For the text-containing cell, return its midpoint in [x, y] coordinate format. 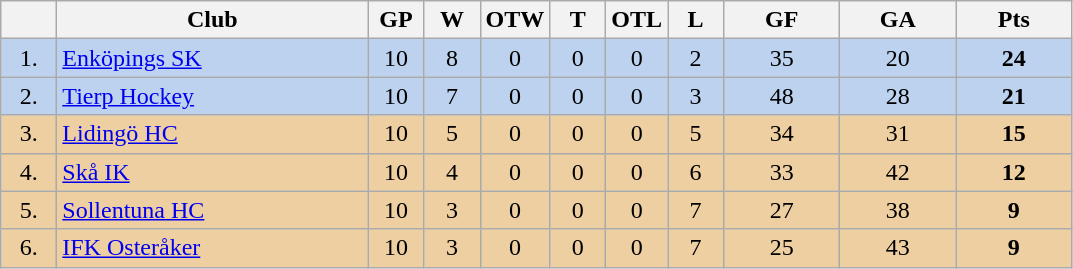
W [452, 20]
T [578, 20]
IFK Osteråker [212, 248]
Lidingö HC [212, 134]
48 [782, 96]
27 [782, 210]
OTL [637, 20]
Pts [1014, 20]
Enköpings SK [212, 58]
GA [898, 20]
Skå IK [212, 172]
6. [29, 248]
28 [898, 96]
25 [782, 248]
1. [29, 58]
3. [29, 134]
35 [782, 58]
24 [1014, 58]
8 [452, 58]
2. [29, 96]
43 [898, 248]
42 [898, 172]
15 [1014, 134]
OTW [515, 20]
31 [898, 134]
4 [452, 172]
2 [696, 58]
Tierp Hockey [212, 96]
38 [898, 210]
Sollentuna HC [212, 210]
33 [782, 172]
L [696, 20]
21 [1014, 96]
34 [782, 134]
Club [212, 20]
GF [782, 20]
6 [696, 172]
20 [898, 58]
12 [1014, 172]
GP [396, 20]
5. [29, 210]
4. [29, 172]
